Scan for the cell matching the given text and deliver its [X, Y] coordinate at center. 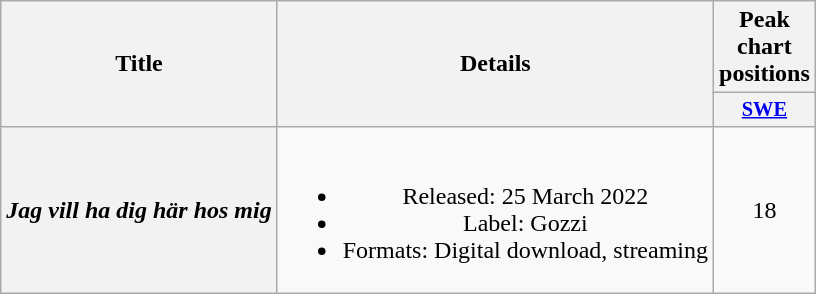
Details [495, 64]
Title [139, 64]
Peak chart positions [765, 47]
Jag vill ha dig här hos mig [139, 210]
Released: 25 March 2022Label: GozziFormats: Digital download, streaming [495, 210]
18 [765, 210]
SWE [765, 110]
